From the cell containing the given text, extract its center point as (x, y) coordinate. 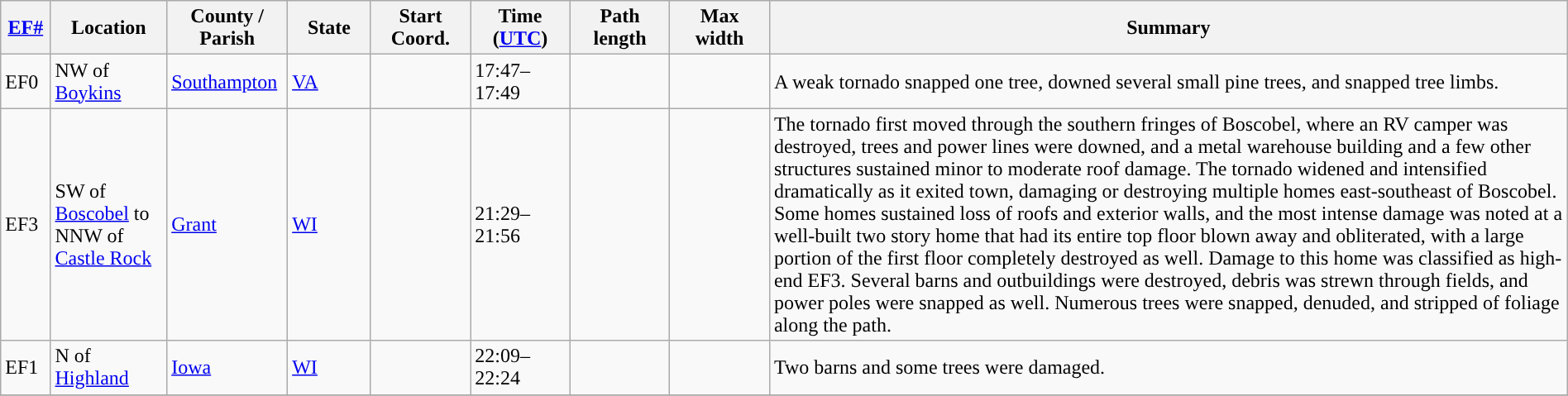
22:09–22:24 (521, 367)
Southampton (227, 81)
21:29–21:56 (521, 225)
County / Parish (227, 28)
N of Highland (109, 367)
Max width (719, 28)
Time (UTC) (521, 28)
Path length (620, 28)
EF1 (26, 367)
A weak tornado snapped one tree, downed several small pine trees, and snapped tree limbs. (1168, 81)
17:47–17:49 (521, 81)
Iowa (227, 367)
EF# (26, 28)
Start Coord. (420, 28)
VA (329, 81)
Summary (1168, 28)
Two barns and some trees were damaged. (1168, 367)
SW of Boscobel to NNW of Castle Rock (109, 225)
EF0 (26, 81)
EF3 (26, 225)
NW of Boykins (109, 81)
Location (109, 28)
State (329, 28)
Grant (227, 225)
